Extract the (x, y) coordinate from the center of the cell holding the provided text.  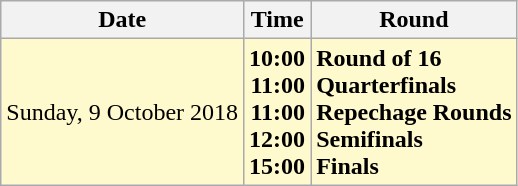
Date (122, 20)
Round of 16QuarterfinalsRepechage RoundsSemifinalsFinals (414, 112)
Time (278, 20)
Round (414, 20)
Sunday, 9 October 2018 (122, 112)
10:0011:0011:0012:0015:00 (278, 112)
